Pinpoint the cell where the given text exists, returning its [x, y] midpoint coordinate. 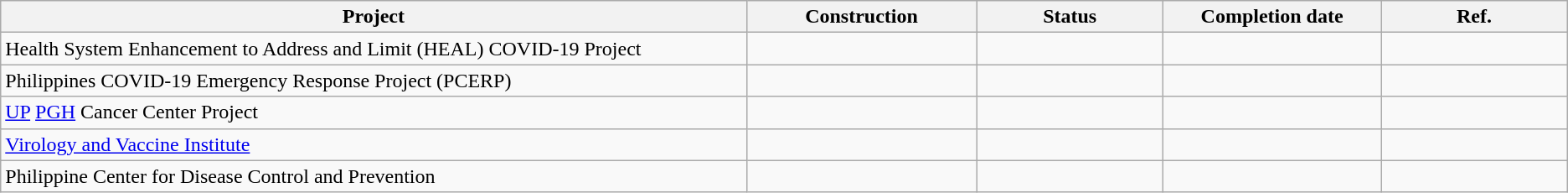
Completion date [1272, 17]
Philippines COVID-19 Emergency Response Project (PCERP) [374, 81]
Philippine Center for Disease Control and Prevention [374, 176]
Ref. [1474, 17]
UP PGH Cancer Center Project [374, 112]
Project [374, 17]
Virology and Vaccine Institute [374, 144]
Construction [861, 17]
Health System Enhancement to Address and Limit (HEAL) COVID-19 Project [374, 49]
Status [1070, 17]
